Extract the (X, Y) coordinate from the center of the cell holding the provided text.  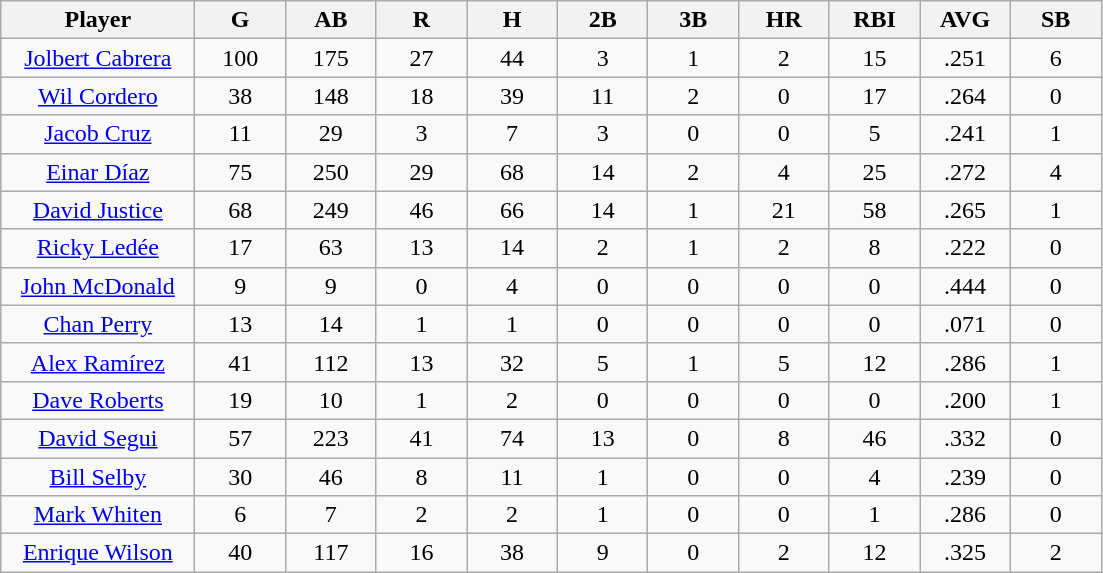
H (512, 20)
Dave Roberts (98, 400)
G (240, 20)
57 (240, 438)
16 (422, 553)
117 (332, 553)
58 (874, 210)
Player (98, 20)
249 (332, 210)
112 (332, 362)
Chan Perry (98, 324)
18 (422, 96)
19 (240, 400)
R (422, 20)
AB (332, 20)
Jolbert Cabrera (98, 58)
Enrique Wilson (98, 553)
.325 (966, 553)
66 (512, 210)
.264 (966, 96)
David Segui (98, 438)
.239 (966, 477)
63 (332, 248)
44 (512, 58)
John McDonald (98, 286)
Ricky Ledée (98, 248)
100 (240, 58)
.251 (966, 58)
.200 (966, 400)
21 (784, 210)
.241 (966, 134)
Mark Whiten (98, 515)
Bill Selby (98, 477)
.444 (966, 286)
10 (332, 400)
30 (240, 477)
RBI (874, 20)
David Justice (98, 210)
250 (332, 172)
.071 (966, 324)
.222 (966, 248)
.332 (966, 438)
40 (240, 553)
175 (332, 58)
223 (332, 438)
3B (694, 20)
Wil Cordero (98, 96)
Einar Díaz (98, 172)
148 (332, 96)
Jacob Cruz (98, 134)
.272 (966, 172)
Alex Ramírez (98, 362)
SB (1056, 20)
.265 (966, 210)
15 (874, 58)
2B (602, 20)
27 (422, 58)
HR (784, 20)
32 (512, 362)
39 (512, 96)
74 (512, 438)
25 (874, 172)
75 (240, 172)
AVG (966, 20)
